Output the (x, y) coordinate of the center of the cell containing the given text.  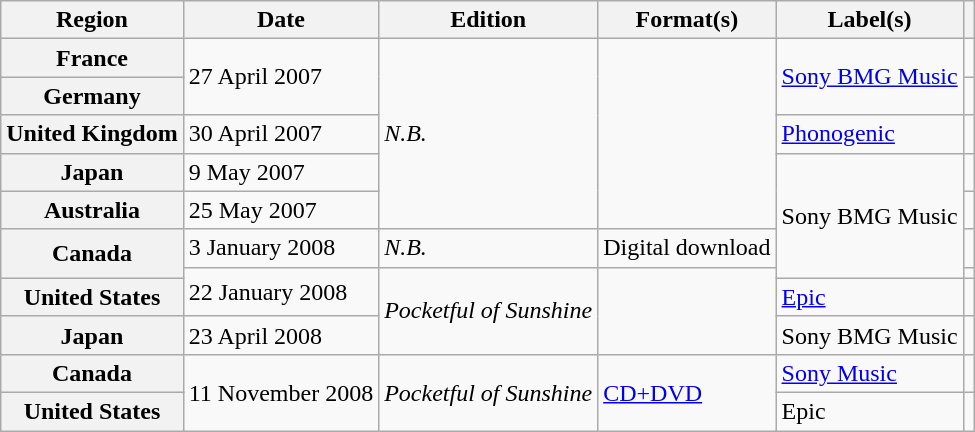
Australia (92, 210)
Label(s) (870, 20)
Sony Music (870, 373)
11 November 2008 (280, 392)
CD+DVD (687, 392)
Date (280, 20)
Edition (488, 20)
France (92, 58)
30 April 2007 (280, 134)
Format(s) (687, 20)
Phonogenic (870, 134)
Digital download (687, 248)
3 January 2008 (280, 248)
United Kingdom (92, 134)
Region (92, 20)
25 May 2007 (280, 210)
9 May 2007 (280, 172)
Germany (92, 96)
22 January 2008 (280, 292)
23 April 2008 (280, 335)
27 April 2007 (280, 77)
